Return the (x, y) coordinate for the center point of the cell that contains the specified text.  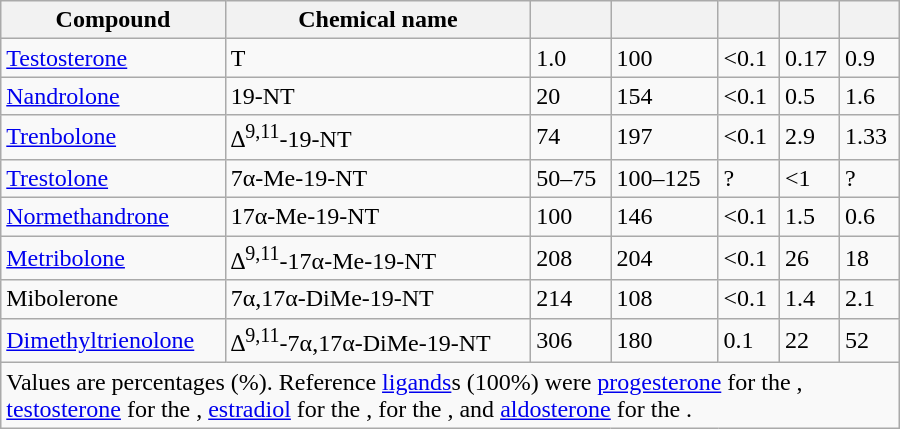
T (378, 58)
Trenbolone (113, 138)
0.1 (749, 340)
50–75 (571, 178)
1.4 (810, 299)
Chemical name (378, 20)
180 (664, 340)
1.33 (869, 138)
100–125 (664, 178)
Nandrolone (113, 96)
Metribolone (113, 258)
Trestolone (113, 178)
Testosterone (113, 58)
0.5 (810, 96)
18 (869, 258)
20 (571, 96)
1.5 (810, 217)
197 (664, 138)
2.1 (869, 299)
∆9,11-17α-Me-19-NT (378, 258)
154 (664, 96)
∆9,11-19-NT (378, 138)
7α-Me-19-NT (378, 178)
Dimethyltrienolone (113, 340)
Normethandrone (113, 217)
306 (571, 340)
<1 (810, 178)
19-NT (378, 96)
108 (664, 299)
Compound (113, 20)
Mibolerone (113, 299)
2.9 (810, 138)
0.6 (869, 217)
26 (810, 258)
204 (664, 258)
22 (810, 340)
17α-Me-19-NT (378, 217)
1.6 (869, 96)
∆9,11-7α,17α-DiMe-19-NT (378, 340)
52 (869, 340)
208 (571, 258)
0.17 (810, 58)
146 (664, 217)
74 (571, 138)
7α,17α-DiMe-19-NT (378, 299)
214 (571, 299)
1.0 (571, 58)
0.9 (869, 58)
